Return (x, y) of the center of cell containing provided text 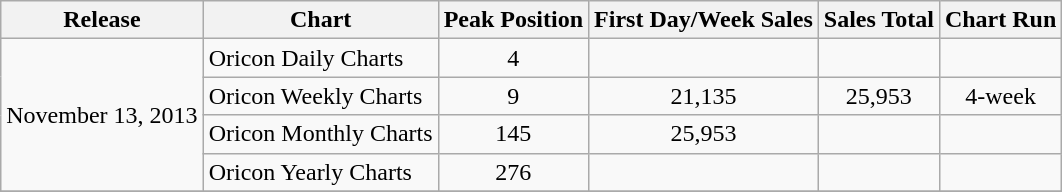
Peak Position (513, 20)
Oricon Monthly Charts (320, 134)
9 (513, 96)
145 (513, 134)
Chart Run (1000, 20)
Oricon Daily Charts (320, 58)
Chart (320, 20)
276 (513, 172)
4-week (1000, 96)
Sales Total (878, 20)
November 13, 2013 (102, 115)
Oricon Weekly Charts (320, 96)
First Day/Week Sales (704, 20)
Oricon Yearly Charts (320, 172)
Release (102, 20)
21,135 (704, 96)
4 (513, 58)
